Extract the (X, Y) coordinate from the center of the cell holding the provided text.  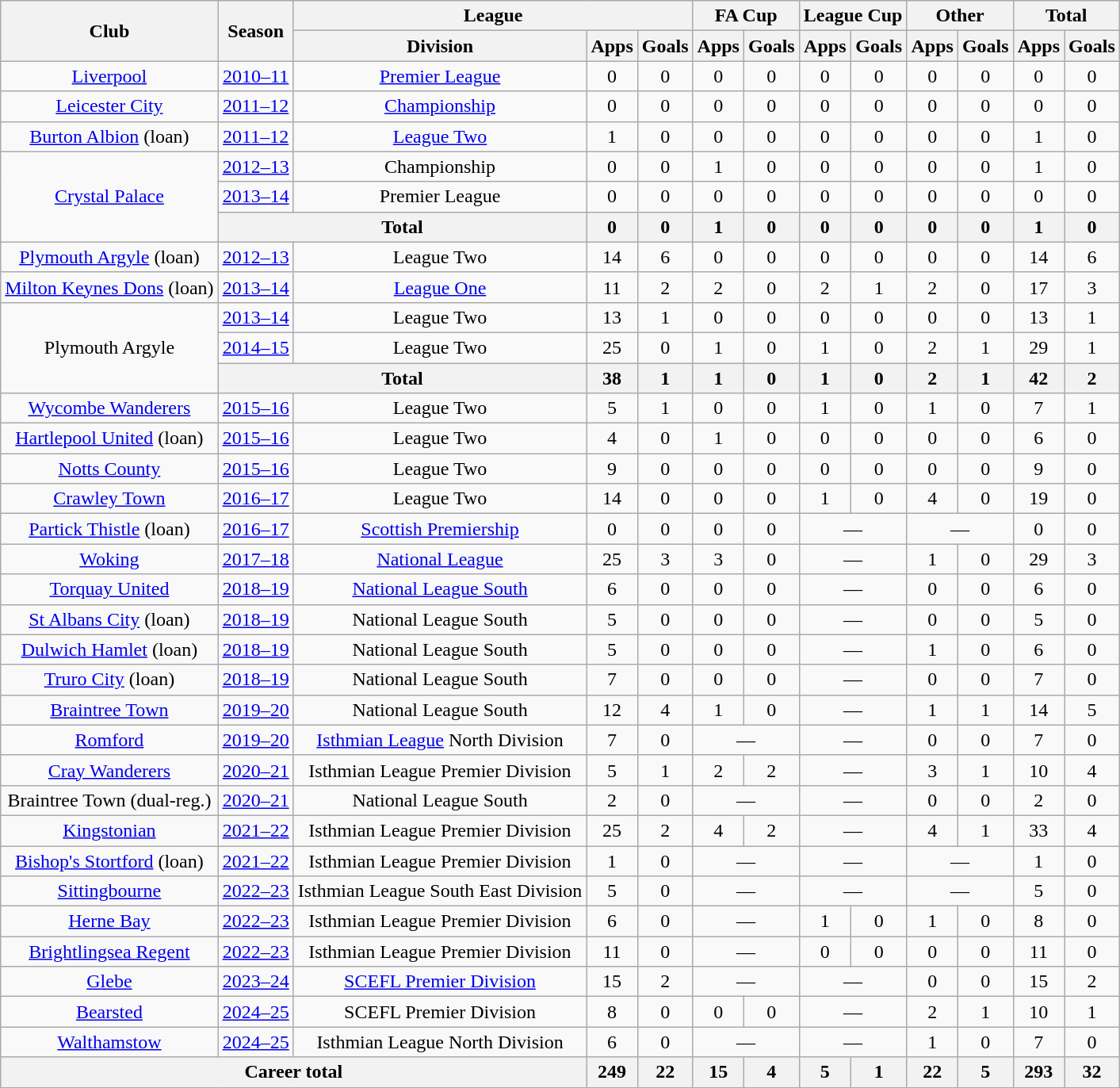
Plymouth Argyle (109, 347)
2010–11 (255, 76)
Burton Albion (loan) (109, 136)
Kingstonian (109, 830)
Division (440, 46)
Dulwich Hamlet (loan) (109, 649)
Braintree Town (109, 710)
Crystal Palace (109, 197)
Bishop's Stortford (loan) (109, 860)
Herne Bay (109, 921)
Partick Thistle (loan) (109, 529)
2017–18 (255, 559)
League (493, 16)
Notts County (109, 469)
249 (612, 1072)
National League (440, 559)
Club (109, 31)
42 (1038, 378)
Cray Wanderers (109, 770)
St Albans City (loan) (109, 619)
Career total (293, 1072)
Hartlepool United (loan) (109, 439)
Braintree Town (dual-reg.) (109, 800)
Truro City (loan) (109, 680)
Woking (109, 559)
Crawley Town (109, 499)
2023–24 (255, 982)
Glebe (109, 982)
Plymouth Argyle (loan) (109, 257)
Liverpool (109, 76)
32 (1092, 1072)
293 (1038, 1072)
League Cup (853, 16)
Sittingbourne (109, 891)
19 (1038, 499)
Bearsted (109, 1012)
Milton Keynes Dons (loan) (109, 287)
38 (612, 378)
Other (960, 16)
Walthamstow (109, 1042)
Isthmian League South East Division (440, 891)
Wycombe Wanderers (109, 408)
12 (612, 710)
Torquay United (109, 589)
2014–15 (255, 347)
Season (255, 31)
League One (440, 287)
Romford (109, 740)
Scottish Premiership (440, 529)
Brightlingsea Regent (109, 952)
33 (1038, 830)
Leicester City (109, 106)
17 (1038, 287)
FA Cup (746, 16)
